Determine the [X, Y] coordinate at the center of the cell enclosing the given text.  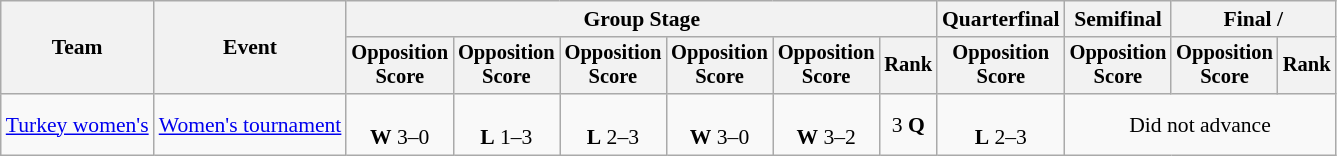
Semifinal [1118, 19]
Final / [1253, 19]
W 3–2 [826, 124]
L 1–3 [506, 124]
Did not advance [1200, 124]
3 Q [908, 124]
Group Stage [642, 19]
Team [78, 48]
Event [250, 48]
Turkey women's [78, 124]
Women's tournament [250, 124]
Quarterfinal [1001, 19]
